Locate the cell with the specified text and output its [X, Y] center coordinate. 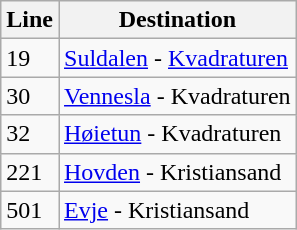
Destination [177, 20]
30 [30, 96]
501 [30, 210]
Vennesla - Kvadraturen [177, 96]
Hovden - Kristiansand [177, 172]
Line [30, 20]
32 [30, 134]
221 [30, 172]
Suldalen - Kvadraturen [177, 58]
19 [30, 58]
Evje - Kristiansand [177, 210]
Høietun - Kvadraturen [177, 134]
